Capture the cell that displays the provided text and extract its (x, y) central coordinate. 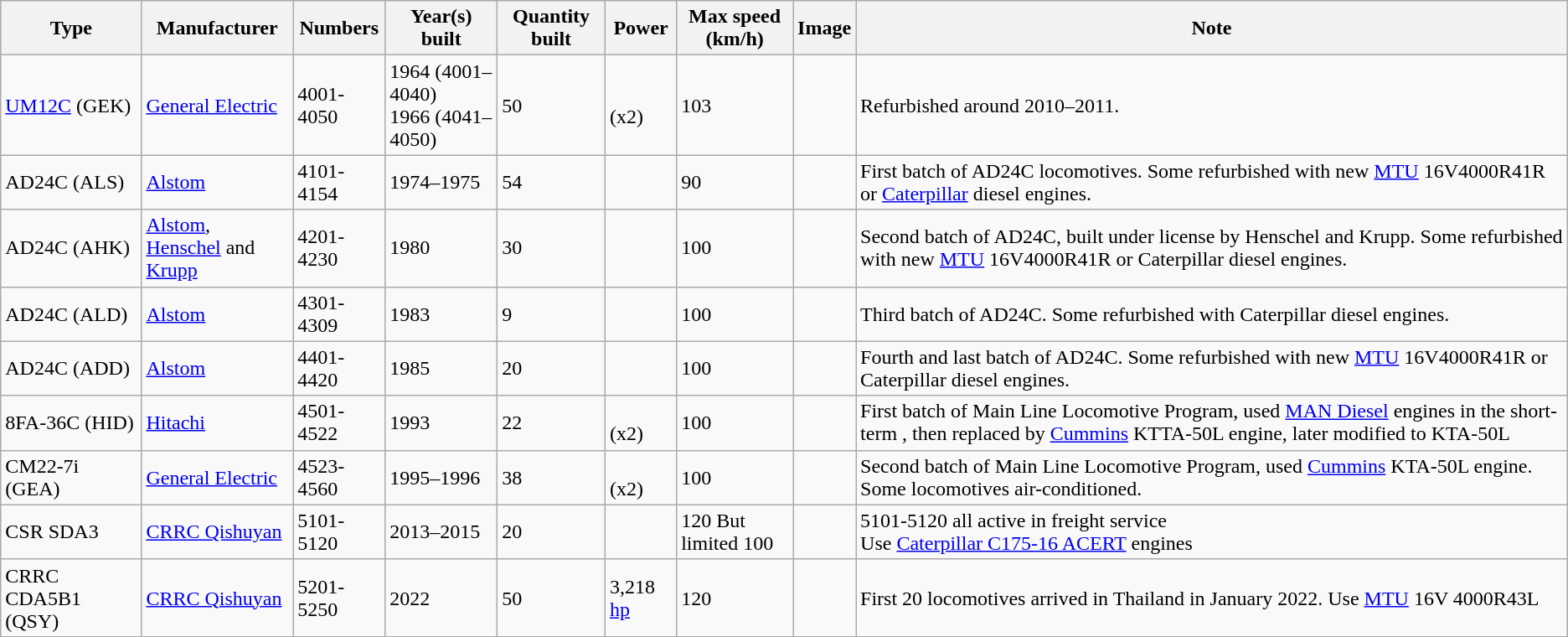
1993 (441, 422)
1974–1975 (441, 183)
2013–2015 (441, 531)
4401-4420 (339, 369)
1983 (441, 313)
CSR SDA3 (71, 531)
54 (551, 183)
Power (640, 28)
5101-5120 (339, 531)
Alstom, Henschel and Krupp (218, 248)
5101-5120 all active in freight serviceUse Caterpillar C175-16 ACERT engines (1212, 531)
First batch of AD24C locomotives. Some refurbished with new MTU 16V4000R41R or Caterpillar diesel engines. (1212, 183)
4201-4230 (339, 248)
Year(s) built (441, 28)
First 20 locomotives arrived in Thailand in January 2022. Use MTU 16V 4000R43L (1212, 598)
4301-4309 (339, 313)
Quantity built (551, 28)
1964 (4001–4040) 1966 (4041–4050) (441, 106)
90 (735, 183)
Note (1212, 28)
Hitachi (218, 422)
Type (71, 28)
3,218 hp (640, 598)
1985 (441, 369)
4501-4522 (339, 422)
AD24C (ADD) (71, 369)
120 (735, 598)
Second batch of AD24C, built under license by Henschel and Krupp. Some refurbished with new MTU 16V4000R41R or Caterpillar diesel engines. (1212, 248)
AD24C (AHK) (71, 248)
Image (824, 28)
CM22-7i (GEA) (71, 478)
30 (551, 248)
4101-4154 (339, 183)
Max speed (km/h) (735, 28)
22 (551, 422)
5201-5250 (339, 598)
Manufacturer (218, 28)
Refurbished around 2010–2011. (1212, 106)
AD24C (ALD) (71, 313)
Numbers (339, 28)
Third batch of AD24C. Some refurbished with Caterpillar diesel engines. (1212, 313)
103 (735, 106)
120 But limited 100 (735, 531)
4001-4050 (339, 106)
38 (551, 478)
1980 (441, 248)
4523-4560 (339, 478)
9 (551, 313)
UM12C (GEK) (71, 106)
Fourth and last batch of AD24C. Some refurbished with new MTU 16V4000R41R or Caterpillar diesel engines. (1212, 369)
1995–1996 (441, 478)
2022 (441, 598)
CRRC CDA5B1 (QSY) (71, 598)
Second batch of Main Line Locomotive Program, used Cummins KTA-50L engine. Some locomotives air-conditioned. (1212, 478)
8FA-36C (HID) (71, 422)
AD24C (ALS) (71, 183)
